Return (x, y) of the center of cell containing provided text 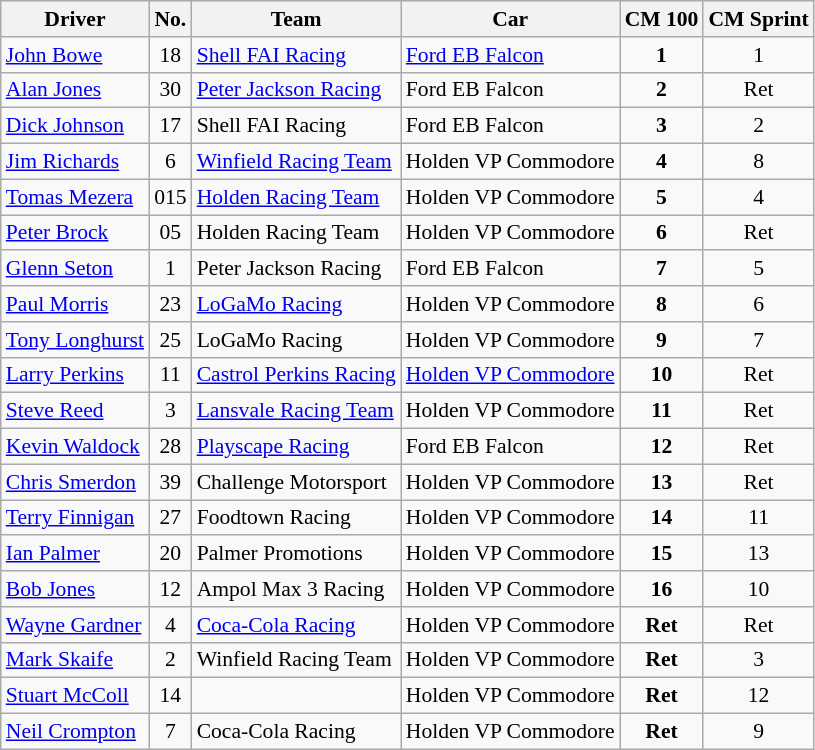
27 (170, 518)
Foodtown Racing (296, 518)
Peter Brock (75, 233)
Castrol Perkins Racing (296, 375)
Terry Finnigan (75, 518)
John Bowe (75, 55)
Mark Skaife (75, 660)
Palmer Promotions (296, 554)
16 (662, 589)
17 (170, 126)
Team (296, 19)
23 (170, 304)
Car (510, 19)
Lansvale Racing Team (296, 411)
Tomas Mezera (75, 197)
CM 100 (662, 19)
Larry Perkins (75, 375)
28 (170, 447)
30 (170, 90)
Dick Johnson (75, 126)
Jim Richards (75, 162)
Ampol Max 3 Racing (296, 589)
Playscape Racing (296, 447)
Kevin Waldock (75, 447)
18 (170, 55)
39 (170, 482)
Chris Smerdon (75, 482)
25 (170, 340)
CM Sprint (758, 19)
No. (170, 19)
Challenge Motorsport (296, 482)
Tony Longhurst (75, 340)
Driver (75, 19)
Paul Morris (75, 304)
Stuart McColl (75, 696)
Steve Reed (75, 411)
Bob Jones (75, 589)
Alan Jones (75, 90)
20 (170, 554)
05 (170, 233)
Ian Palmer (75, 554)
Wayne Gardner (75, 625)
Neil Crompton (75, 732)
15 (662, 554)
Glenn Seton (75, 269)
015 (170, 197)
